Find where the given text appears and provide that cell's center as [x, y] coordinate. 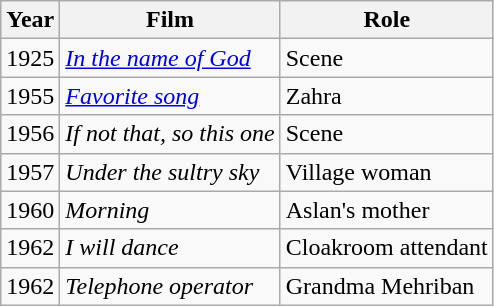
Village woman [386, 172]
Under the sultry sky [170, 172]
Telephone operator [170, 286]
Aslan's mother [386, 210]
In the name of God [170, 58]
1925 [30, 58]
Cloakroom attendant [386, 248]
Role [386, 20]
If not that, so this one [170, 134]
1955 [30, 96]
Grandma Mehriban [386, 286]
I will dance [170, 248]
1957 [30, 172]
1960 [30, 210]
1956 [30, 134]
Film [170, 20]
Morning [170, 210]
Zahra [386, 96]
Year [30, 20]
Favorite song [170, 96]
